Identify which cell holds the provided text, then report its [X, Y] central coordinate. 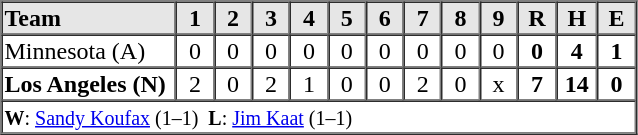
H [578, 18]
14 [578, 84]
3 [271, 18]
Minnesota (A) [90, 50]
E [616, 18]
5 [347, 18]
9 [499, 18]
W: Sandy Koufax (1–1) L: Jim Kaat (1–1) [319, 116]
Los Angeles (N) [90, 84]
x [499, 84]
8 [461, 18]
Team [90, 18]
R [536, 18]
6 [385, 18]
